For the text-containing cell, return its midpoint in [x, y] coordinate format. 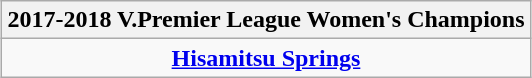
2017-2018 V.Premier League Women's Champions [266, 20]
Hisamitsu Springs [266, 58]
